From the cell containing the given text, extract its center point as [X, Y] coordinate. 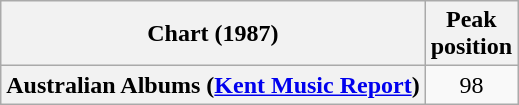
Peakposition [471, 34]
98 [471, 85]
Australian Albums (Kent Music Report) [213, 85]
Chart (1987) [213, 34]
